Extract the [x, y] coordinate from the center of the cell holding the provided text.  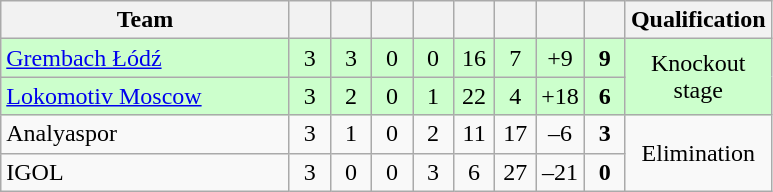
9 [604, 58]
22 [474, 96]
7 [516, 58]
Lokomotiv Moscow [146, 96]
–21 [560, 172]
Analyaspor [146, 134]
–6 [560, 134]
Elimination [698, 153]
+18 [560, 96]
Grembach Łódź [146, 58]
17 [516, 134]
+9 [560, 58]
27 [516, 172]
Team [146, 20]
4 [516, 96]
Knockout stage [698, 77]
11 [474, 134]
IGOL [146, 172]
Qualification [698, 20]
16 [474, 58]
